Extract the (x, y) coordinate from the center of the cell holding the provided text.  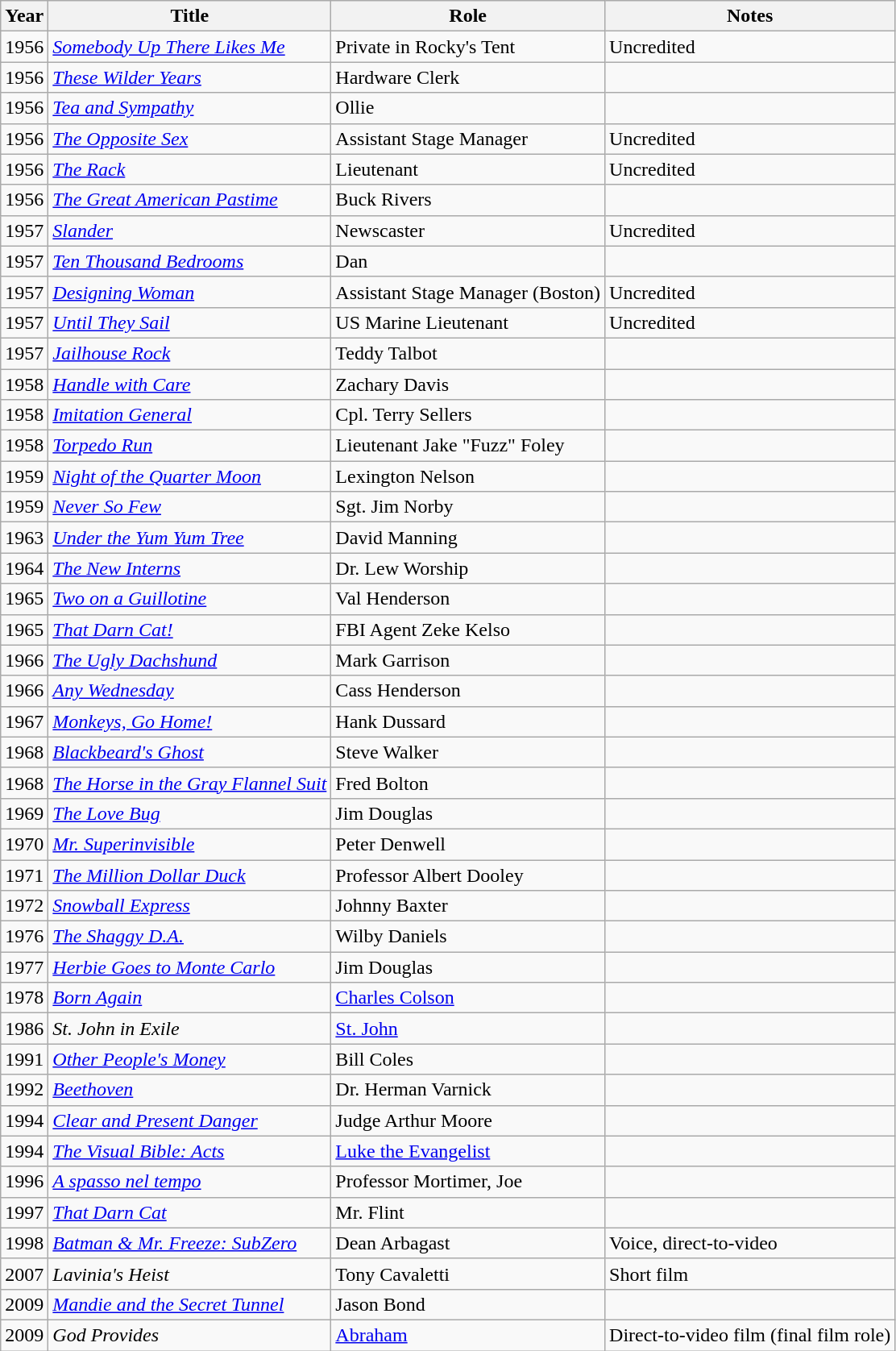
The Great American Pastime (190, 200)
1963 (24, 538)
1977 (24, 967)
Abraham (468, 1335)
That Darn Cat (190, 1212)
1986 (24, 1029)
1998 (24, 1243)
1978 (24, 998)
Mr. Flint (468, 1212)
1964 (24, 568)
Bill Coles (468, 1059)
Night of the Quarter Moon (190, 476)
Lieutenant (468, 169)
Title (190, 16)
The New Interns (190, 568)
The Million Dollar Duck (190, 875)
Johnny Baxter (468, 906)
Imitation General (190, 415)
Mandie and the Secret Tunnel (190, 1304)
FBI Agent Zeke Kelso (468, 630)
Jason Bond (468, 1304)
Val Henderson (468, 599)
Tea and Sympathy (190, 108)
The Horse in the Gray Flannel Suit (190, 783)
Dan (468, 261)
Teddy Talbot (468, 353)
Assistant Stage Manager (Boston) (468, 292)
Dr. Lew Worship (468, 568)
Buck Rivers (468, 200)
Jailhouse Rock (190, 353)
Wilby Daniels (468, 937)
1967 (24, 721)
Lexington Nelson (468, 476)
Somebody Up There Likes Me (190, 47)
Blackbeard's Ghost (190, 752)
Cass Henderson (468, 691)
Assistant Stage Manager (468, 139)
Clear and Present Danger (190, 1120)
Role (468, 16)
Steve Walker (468, 752)
Charles Colson (468, 998)
Born Again (190, 998)
Lavinia's Heist (190, 1274)
Slander (190, 231)
1992 (24, 1090)
God Provides (190, 1335)
Any Wednesday (190, 691)
1969 (24, 813)
Herbie Goes to Monte Carlo (190, 967)
Snowball Express (190, 906)
Year (24, 16)
1976 (24, 937)
Professor Albert Dooley (468, 875)
Never So Few (190, 507)
Batman & Mr. Freeze: SubZero (190, 1243)
The Rack (190, 169)
Direct-to-video film (final film role) (750, 1335)
Mark Garrison (468, 660)
Handle with Care (190, 385)
Private in Rocky's Tent (468, 47)
Peter Denwell (468, 844)
Short film (750, 1274)
These Wilder Years (190, 77)
The Opposite Sex (190, 139)
Cpl. Terry Sellers (468, 415)
Notes (750, 16)
1997 (24, 1212)
The Shaggy D.A. (190, 937)
US Marine Lieutenant (468, 322)
Tony Cavaletti (468, 1274)
Hank Dussard (468, 721)
Professor Mortimer, Joe (468, 1182)
Torpedo Run (190, 446)
Sgt. Jim Norby (468, 507)
1991 (24, 1059)
Beethoven (190, 1090)
1972 (24, 906)
Lieutenant Jake "Fuzz" Foley (468, 446)
Newscaster (468, 231)
Mr. Superinvisible (190, 844)
Zachary Davis (468, 385)
Under the Yum Yum Tree (190, 538)
Ten Thousand Bedrooms (190, 261)
Until They Sail (190, 322)
1971 (24, 875)
David Manning (468, 538)
The Visual Bible: Acts (190, 1151)
Luke the Evangelist (468, 1151)
That Darn Cat! (190, 630)
1996 (24, 1182)
Dr. Herman Varnick (468, 1090)
Monkeys, Go Home! (190, 721)
1970 (24, 844)
Dean Arbagast (468, 1243)
Hardware Clerk (468, 77)
Judge Arthur Moore (468, 1120)
Voice, direct-to-video (750, 1243)
St. John (468, 1029)
Two on a Guillotine (190, 599)
Fred Bolton (468, 783)
Ollie (468, 108)
Other People's Money (190, 1059)
The Ugly Dachshund (190, 660)
Designing Woman (190, 292)
St. John in Exile (190, 1029)
2007 (24, 1274)
The Love Bug (190, 813)
A spasso nel tempo (190, 1182)
